Return (x, y) of the center of cell containing provided text 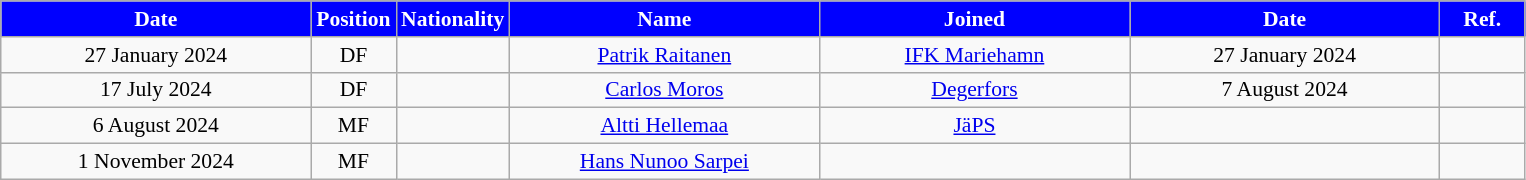
6 August 2024 (156, 126)
JäPS (974, 126)
Patrik Raitanen (664, 55)
Ref. (1482, 19)
Degerfors (974, 90)
Hans Nunoo Sarpei (664, 162)
17 July 2024 (156, 90)
Joined (974, 19)
Position (354, 19)
Nationality (452, 19)
Altti Hellemaa (664, 126)
Carlos Moros (664, 90)
IFK Mariehamn (974, 55)
7 August 2024 (1285, 90)
1 November 2024 (156, 162)
Name (664, 19)
